From the cell containing the given text, extract its center point as [X, Y] coordinate. 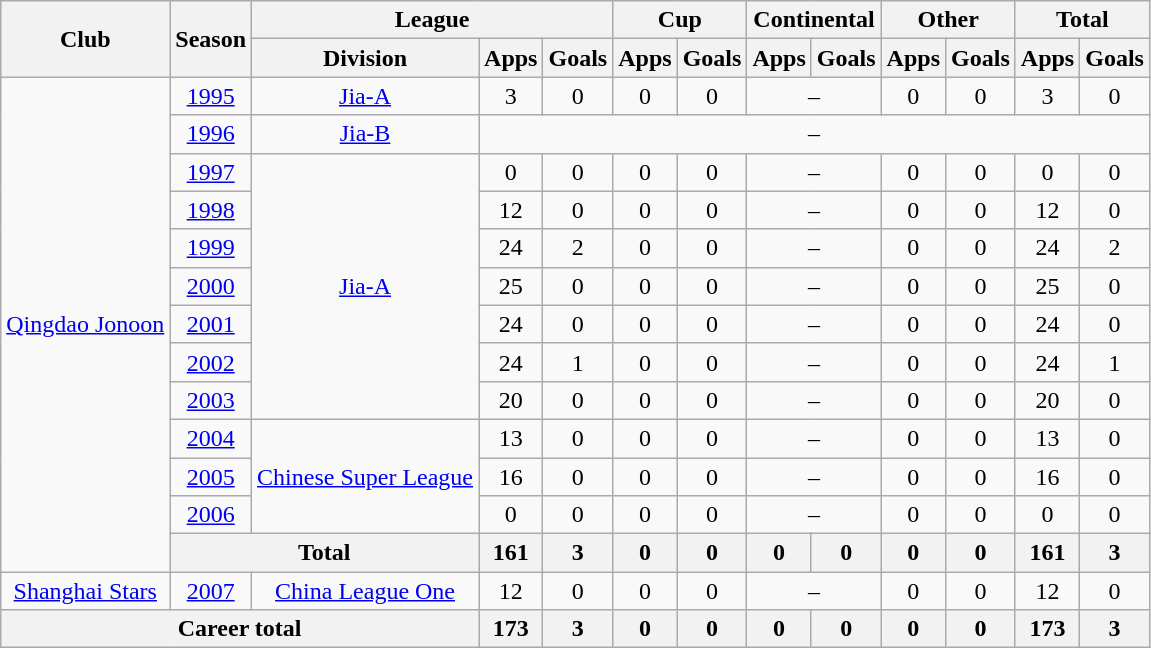
Jia-B [366, 134]
2000 [211, 286]
Other [948, 20]
2007 [211, 591]
Chinese Super League [366, 476]
Shanghai Stars [86, 591]
2002 [211, 362]
Season [211, 39]
2001 [211, 324]
Cup [680, 20]
1998 [211, 210]
2004 [211, 438]
Club [86, 39]
2003 [211, 400]
China League One [366, 591]
1996 [211, 134]
League [432, 20]
Continental [814, 20]
2005 [211, 477]
1997 [211, 172]
1995 [211, 96]
2006 [211, 515]
Qingdao Jonoon [86, 324]
Division [366, 58]
1999 [211, 248]
Career total [240, 629]
